Find where the given text appears and provide that cell's center as [x, y] coordinate. 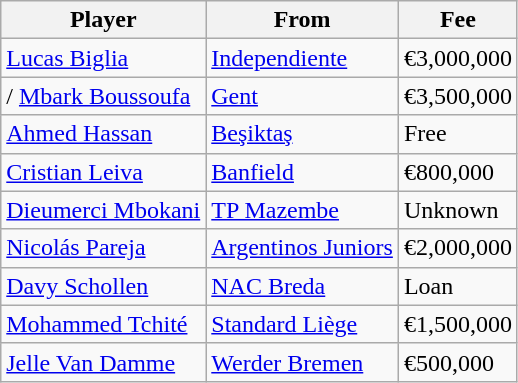
Unknown [458, 210]
From [302, 20]
Banfield [302, 172]
Lucas Biglia [104, 58]
€500,000 [458, 362]
€3,000,000 [458, 58]
Dieumerci Mbokani [104, 210]
Ahmed Hassan [104, 134]
€1,500,000 [458, 324]
Nicolás Pareja [104, 248]
Player [104, 20]
NAC Breda [302, 286]
Gent [302, 96]
Beşiktaş [302, 134]
€3,500,000 [458, 96]
/ Mbark Boussoufa [104, 96]
€800,000 [458, 172]
Fee [458, 20]
Davy Schollen [104, 286]
Standard Liège [302, 324]
Loan [458, 286]
Werder Bremen [302, 362]
Cristian Leiva [104, 172]
Jelle Van Damme [104, 362]
€2,000,000 [458, 248]
TP Mazembe [302, 210]
Free [458, 134]
Argentinos Juniors [302, 248]
Independiente [302, 58]
Mohammed Tchité [104, 324]
